Locate the cell with the specified text and output its [x, y] center coordinate. 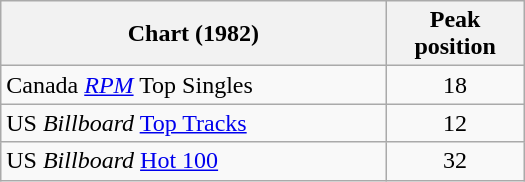
Peakposition [455, 34]
Chart (1982) [194, 34]
Canada RPM Top Singles [194, 85]
12 [455, 123]
18 [455, 85]
US Billboard Hot 100 [194, 161]
32 [455, 161]
US Billboard Top Tracks [194, 123]
